Output the (X, Y) coordinate of the center of the cell containing the given text.  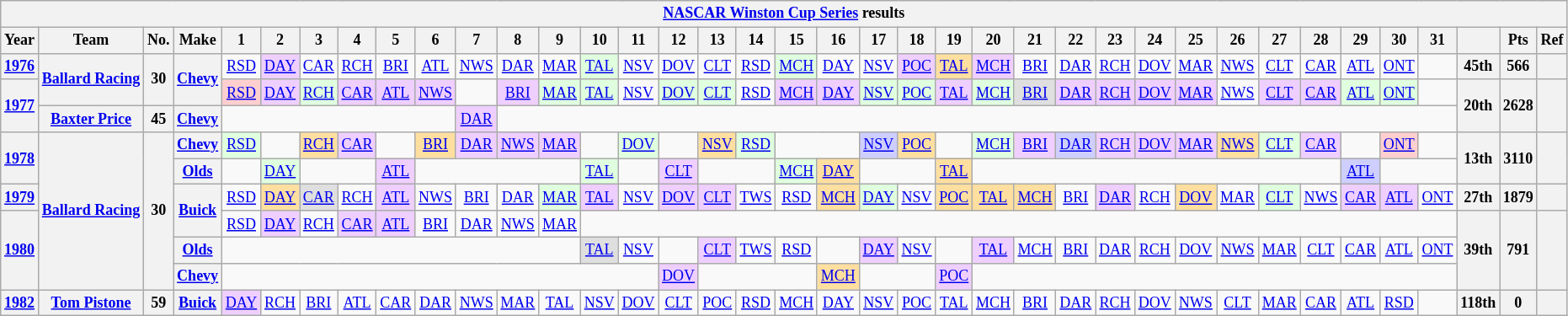
15 (797, 40)
27 (1279, 40)
1879 (1517, 197)
3 (319, 40)
791 (1517, 250)
Pts (1517, 40)
13th (1479, 158)
Team (91, 40)
29 (1361, 40)
24 (1155, 40)
6 (436, 40)
26 (1238, 40)
566 (1517, 66)
19 (954, 40)
8 (518, 40)
59 (158, 303)
118th (1479, 303)
9 (560, 40)
Tom Pistone (91, 303)
10 (600, 40)
28 (1320, 40)
45th (1479, 66)
4 (357, 40)
20th (1479, 105)
16 (838, 40)
18 (916, 40)
7 (477, 40)
Baxter Price (91, 118)
Year (20, 40)
Ref (1552, 40)
13 (717, 40)
1982 (20, 303)
22 (1076, 40)
45 (158, 118)
2 (280, 40)
17 (878, 40)
25 (1196, 40)
14 (756, 40)
2628 (1517, 105)
39th (1479, 250)
31 (1437, 40)
21 (1035, 40)
Make (198, 40)
1 (241, 40)
1979 (20, 197)
NASCAR Winston Cup Series results (784, 13)
5 (396, 40)
No. (158, 40)
0 (1517, 303)
12 (679, 40)
1977 (20, 105)
1980 (20, 250)
1978 (20, 158)
3110 (1517, 158)
27th (1479, 197)
1976 (20, 66)
11 (638, 40)
23 (1115, 40)
20 (994, 40)
